Search for the cell housing the specified text and yield its [x, y] center coordinate. 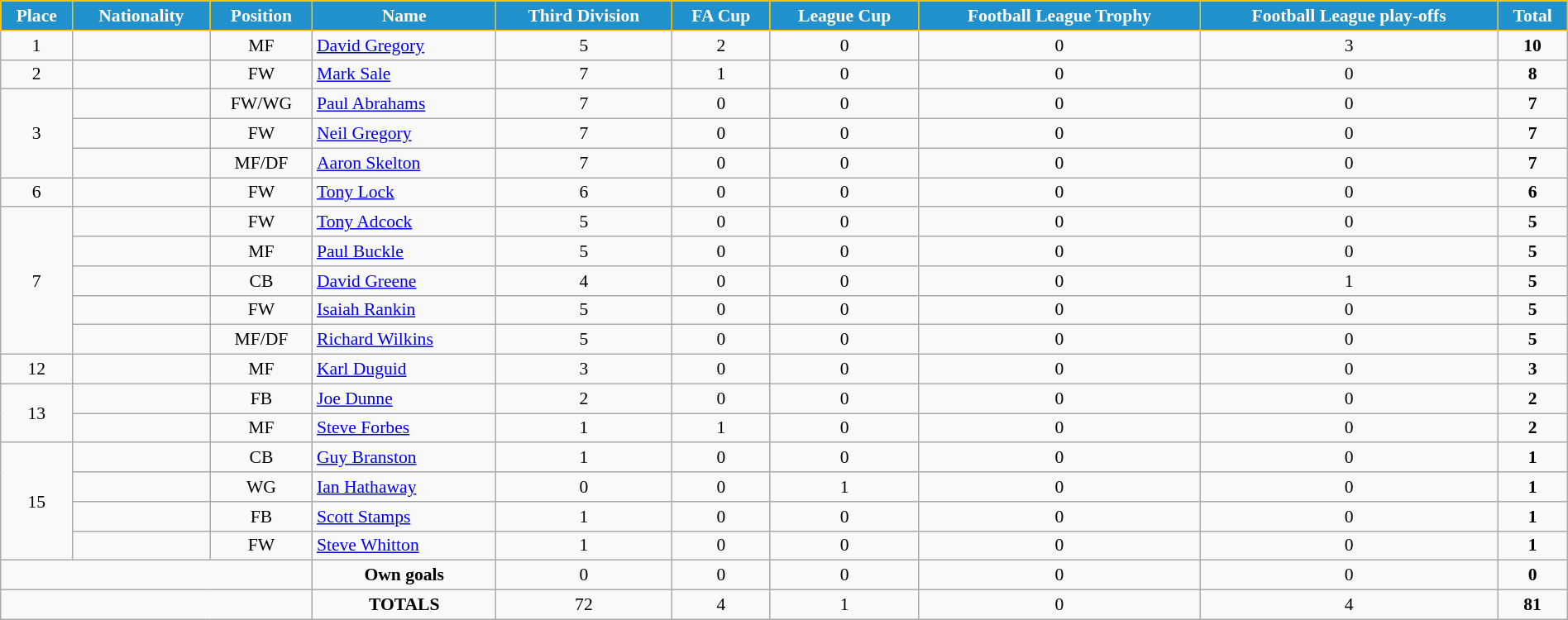
Football League Trophy [1059, 16]
Football League play-offs [1349, 16]
15 [36, 502]
Tony Lock [404, 193]
FA Cup [721, 16]
Steve Whitton [404, 546]
WG [261, 487]
Ian Hathaway [404, 487]
Name [404, 16]
Own goals [404, 575]
Nationality [141, 16]
Position [261, 16]
13 [36, 413]
81 [1532, 605]
Place [36, 16]
12 [36, 370]
Mark Sale [404, 74]
Total [1532, 16]
David Greene [404, 281]
League Cup [844, 16]
72 [584, 605]
10 [1532, 45]
Richard Wilkins [404, 340]
Isaiah Rankin [404, 310]
David Gregory [404, 45]
Neil Gregory [404, 134]
Paul Buckle [404, 251]
Aaron Skelton [404, 163]
Paul Abrahams [404, 104]
Third Division [584, 16]
TOTALS [404, 605]
FW/WG [261, 104]
Guy Branston [404, 458]
Joe Dunne [404, 398]
Tony Adcock [404, 222]
Karl Duguid [404, 370]
Scott Stamps [404, 517]
Steve Forbes [404, 428]
8 [1532, 74]
